Output the (x, y) coordinate of the center of the cell containing the given text.  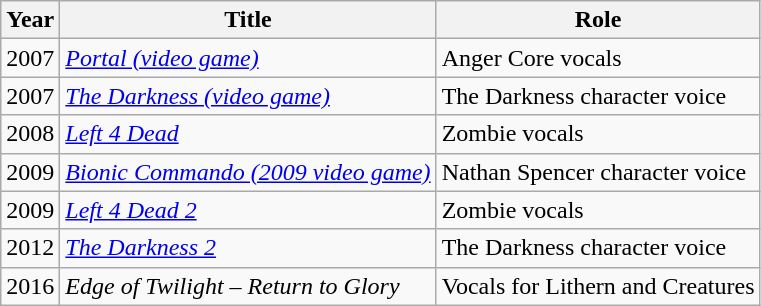
Role (598, 20)
2012 (30, 248)
Title (248, 20)
Vocals for Lithern and Creatures (598, 286)
2016 (30, 286)
Nathan Spencer character voice (598, 172)
Bionic Commando (2009 video game) (248, 172)
2008 (30, 134)
Edge of Twilight – Return to Glory (248, 286)
The Darkness (video game) (248, 96)
Left 4 Dead 2 (248, 210)
Year (30, 20)
Left 4 Dead (248, 134)
Portal (video game) (248, 58)
Anger Core vocals (598, 58)
The Darkness 2 (248, 248)
